Detect which cell encompasses the target text, then output its (X, Y) center coordinate. 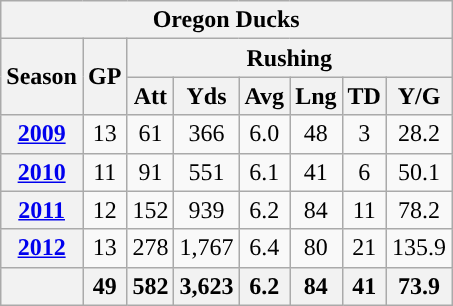
939 (206, 210)
152 (150, 210)
Att (150, 96)
6 (364, 172)
49 (104, 286)
1,767 (206, 248)
48 (316, 134)
Y/G (418, 96)
Yds (206, 96)
Season (42, 77)
278 (150, 248)
6.1 (264, 172)
28.2 (418, 134)
2009 (42, 134)
3,623 (206, 286)
Rushing (290, 58)
12 (104, 210)
6.4 (264, 248)
6.0 (264, 134)
551 (206, 172)
61 (150, 134)
80 (316, 248)
2012 (42, 248)
73.9 (418, 286)
3 (364, 134)
Oregon Ducks (226, 20)
50.1 (418, 172)
Lng (316, 96)
91 (150, 172)
2010 (42, 172)
135.9 (418, 248)
21 (364, 248)
Avg (264, 96)
582 (150, 286)
78.2 (418, 210)
2011 (42, 210)
GP (104, 77)
366 (206, 134)
TD (364, 96)
